Pinpoint the cell where the given text exists, returning its (X, Y) midpoint coordinate. 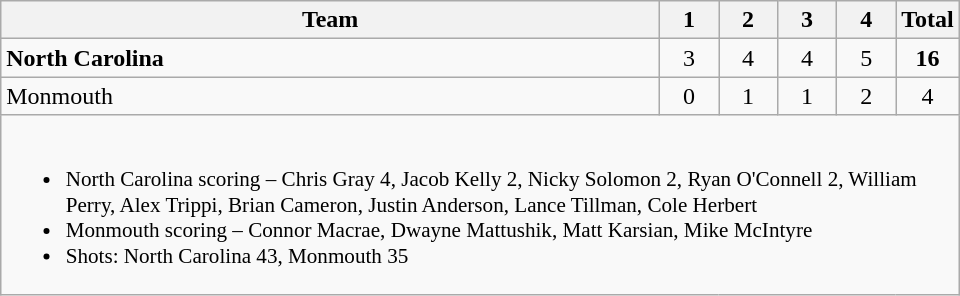
Monmouth (330, 96)
Total (928, 20)
Team (330, 20)
5 (866, 58)
0 (688, 96)
16 (928, 58)
North Carolina (330, 58)
